Pinpoint the cell where the given text exists, returning its (X, Y) midpoint coordinate. 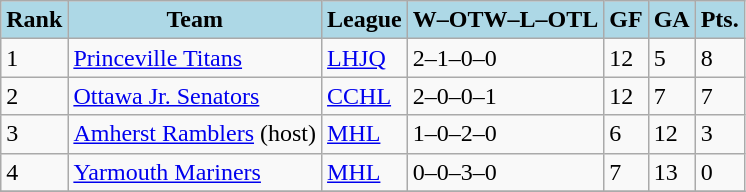
Ottawa Jr. Senators (195, 96)
0 (720, 172)
6 (626, 134)
Yarmouth Mariners (195, 172)
Team (195, 20)
2–0–0–1 (505, 96)
0–0–3–0 (505, 172)
Rank (34, 20)
CCHL (365, 96)
1 (34, 58)
LHJQ (365, 58)
1–0–2–0 (505, 134)
2–1–0–0 (505, 58)
5 (672, 58)
2 (34, 96)
13 (672, 172)
W–OTW–L–OTL (505, 20)
GA (672, 20)
Amherst Ramblers (host) (195, 134)
8 (720, 58)
League (365, 20)
GF (626, 20)
Princeville Titans (195, 58)
4 (34, 172)
Pts. (720, 20)
